Scan for the cell matching the given text and deliver its [x, y] coordinate at center. 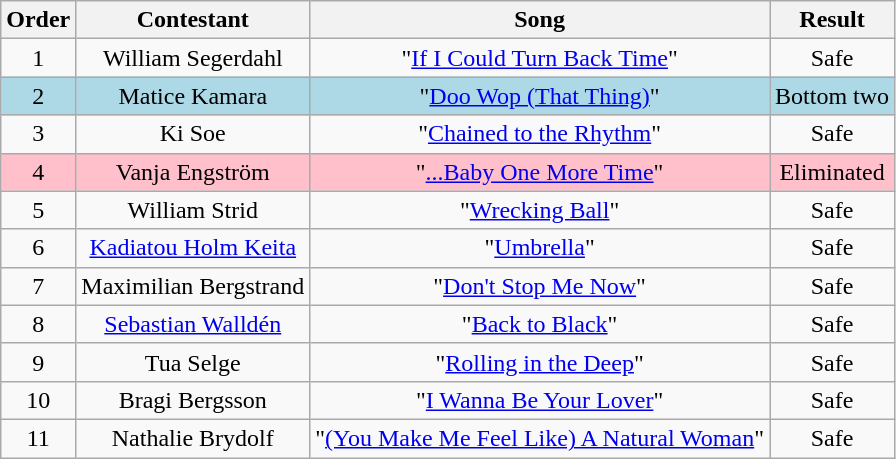
"Doo Wop (That Thing)" [540, 96]
6 [38, 248]
"Don't Stop Me Now" [540, 286]
"...Baby One More Time" [540, 172]
Sebastian Walldén [193, 324]
Matice Kamara [193, 96]
1 [38, 58]
Bragi Bergsson [193, 400]
Contestant [193, 20]
Kadiatou Holm Keita [193, 248]
Song [540, 20]
"(You Make Me Feel Like) A Natural Woman" [540, 438]
Bottom two [832, 96]
Ki Soe [193, 134]
5 [38, 210]
Tua Selge [193, 362]
3 [38, 134]
"Wrecking Ball" [540, 210]
William Strid [193, 210]
William Segerdahl [193, 58]
Order [38, 20]
Nathalie Brydolf [193, 438]
Eliminated [832, 172]
2 [38, 96]
"Rolling in the Deep" [540, 362]
8 [38, 324]
"I Wanna Be Your Lover" [540, 400]
7 [38, 286]
Vanja Engström [193, 172]
11 [38, 438]
Result [832, 20]
Maximilian Bergstrand [193, 286]
"Back to Black" [540, 324]
"Chained to the Rhythm" [540, 134]
9 [38, 362]
10 [38, 400]
"Umbrella" [540, 248]
4 [38, 172]
"If I Could Turn Back Time" [540, 58]
